Detect which cell encompasses the target text, then output its [x, y] center coordinate. 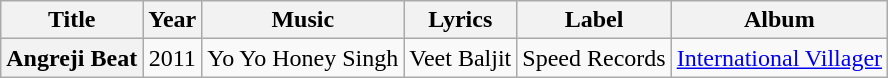
Year [172, 20]
International Villager [779, 58]
Angreji Beat [72, 58]
Label [594, 20]
Lyrics [460, 20]
Music [303, 20]
Title [72, 20]
Album [779, 20]
2011 [172, 58]
Speed Records [594, 58]
Veet Baljit [460, 58]
Yo Yo Honey Singh [303, 58]
